Locate the cell with the specified text and output its (X, Y) center coordinate. 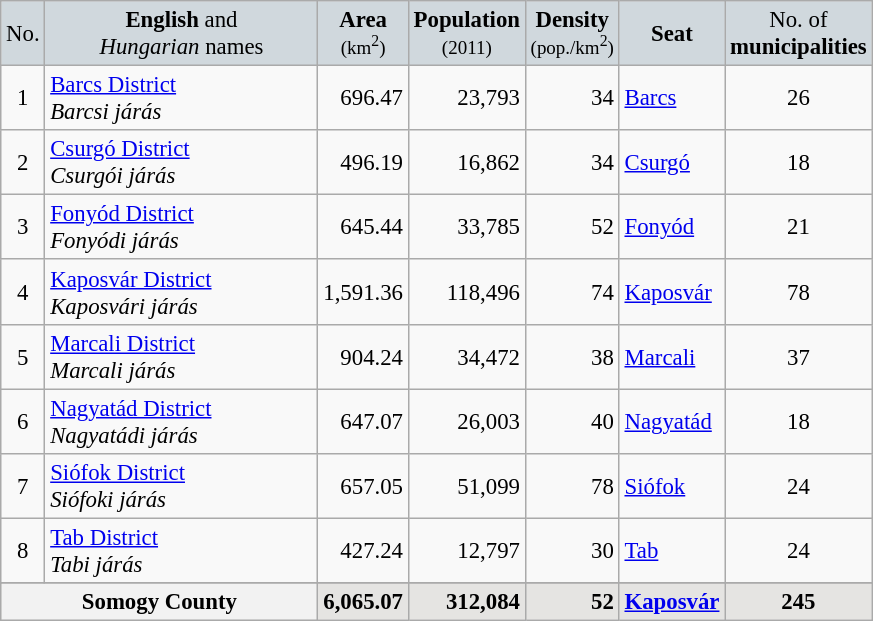
Tab (672, 550)
34,472 (466, 356)
Somogy County (160, 602)
Fonyód (672, 228)
4 (23, 292)
26,003 (466, 422)
1,591.36 (363, 292)
38 (572, 356)
Nagyatád (672, 422)
Tab District Tabi járás (182, 550)
English andHungarian names (182, 34)
Csurgó District Csurgói járás (182, 162)
Area (km2) (363, 34)
Marcali District Marcali járás (182, 356)
30 (572, 550)
No. ofmunicipalities (798, 34)
657.05 (363, 486)
74 (572, 292)
Marcali (672, 356)
26 (798, 98)
No. (23, 34)
496.19 (363, 162)
Csurgó (672, 162)
5 (23, 356)
21 (798, 228)
427.24 (363, 550)
40 (572, 422)
6,065.07 (363, 602)
7 (23, 486)
Population (2011) (466, 34)
Kaposvár District Kaposvári járás (182, 292)
312,084 (466, 602)
Siófok District Siófoki járás (182, 486)
16,862 (466, 162)
696.47 (363, 98)
23,793 (466, 98)
Seat (672, 34)
245 (798, 602)
3 (23, 228)
8 (23, 550)
6 (23, 422)
645.44 (363, 228)
Fonyód District Fonyódi járás (182, 228)
Nagyatád District Nagyatádi járás (182, 422)
Density (pop./km2) (572, 34)
1 (23, 98)
33,785 (466, 228)
118,496 (466, 292)
Barcs (672, 98)
Siófok (672, 486)
Barcs District Barcsi járás (182, 98)
37 (798, 356)
12,797 (466, 550)
51,099 (466, 486)
2 (23, 162)
647.07 (363, 422)
904.24 (363, 356)
